Pinpoint the cell where the given text exists, returning its [x, y] midpoint coordinate. 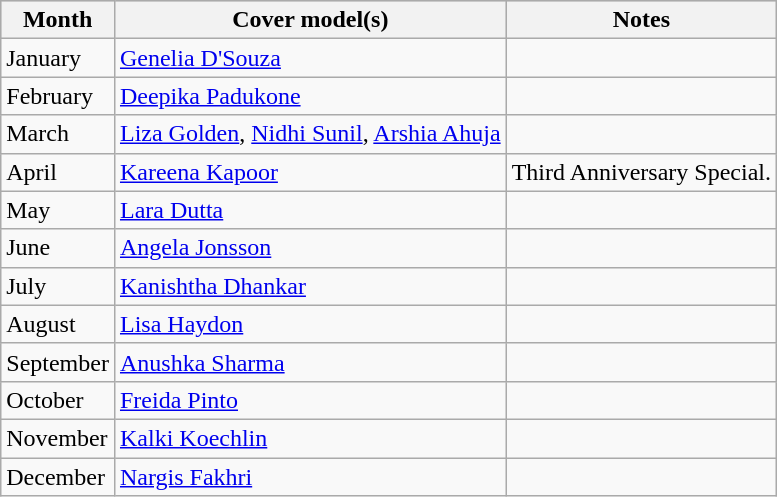
Liza Golden, Nidhi Sunil, Arshia Ahuja [310, 134]
October [58, 400]
July [58, 286]
May [58, 210]
April [58, 172]
Third Anniversary Special. [641, 172]
Lara Dutta [310, 210]
January [58, 58]
September [58, 362]
November [58, 438]
Notes [641, 20]
March [58, 134]
February [58, 96]
Nargis Fakhri [310, 477]
August [58, 324]
Kareena Kapoor [310, 172]
December [58, 477]
Month [58, 20]
Freida Pinto [310, 400]
Kalki Koechlin [310, 438]
Deepika Padukone [310, 96]
June [58, 248]
Cover model(s) [310, 20]
Anushka Sharma [310, 362]
Angela Jonsson [310, 248]
Lisa Haydon [310, 324]
Kanishtha Dhankar [310, 286]
Genelia D'Souza [310, 58]
